From the cell containing the given text, extract its center point as (X, Y) coordinate. 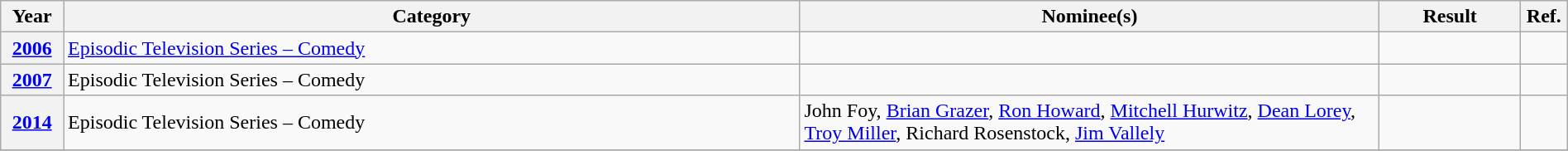
John Foy, Brian Grazer, Ron Howard, Mitchell Hurwitz, Dean Lorey, Troy Miller, Richard Rosenstock, Jim Vallely (1090, 123)
Ref. (1543, 17)
Nominee(s) (1090, 17)
Year (32, 17)
2007 (32, 80)
Result (1450, 17)
Category (432, 17)
2006 (32, 48)
2014 (32, 123)
